Provide the [X, Y] coordinate of the cell's center where the given text is located.  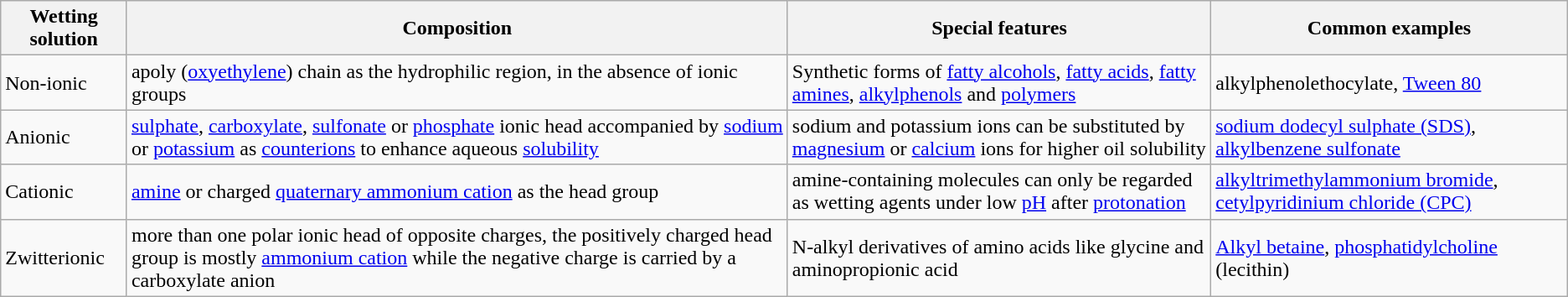
sodium dodecyl sulphate (SDS), alkylbenzene sulfonate [1390, 138]
Alkyl betaine, phosphatidylcholine (lecithin) [1390, 258]
Cationic [64, 191]
Non-ionic [64, 82]
apoly (oxyethylene) chain as the hydrophilic region, in the absence of ionic groups [457, 82]
amine-containing molecules can only be regarded as wetting agents under low pH after protonation [998, 191]
Composition [457, 29]
alkylphenolethocylate, Tween 80 [1390, 82]
alkyltrimethylammonium bromide, cetylpyridinium chloride (CPC) [1390, 191]
amine or charged quaternary ammonium cation as the head group [457, 191]
Zwitterionic [64, 258]
sulphate, carboxylate, sulfonate or phosphate ionic head accompanied by sodium or potassium as counterions to enhance aqueous solubility [457, 138]
Synthetic forms of fatty alcohols, fatty acids, fatty amines, alkylphenols and polymers [998, 82]
Special features [998, 29]
sodium and potassium ions can be substituted by magnesium or calcium ions for higher oil solubility [998, 138]
N-alkyl derivatives of amino acids like glycine and aminopropionic acid [998, 258]
Common examples [1390, 29]
Wetting solution [64, 29]
Anionic [64, 138]
